Return [X, Y] of the center of cell containing provided text 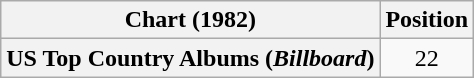
Position [427, 20]
Chart (1982) [190, 20]
22 [427, 58]
US Top Country Albums (Billboard) [190, 58]
